Pinpoint the cell where the given text exists, returning its (x, y) midpoint coordinate. 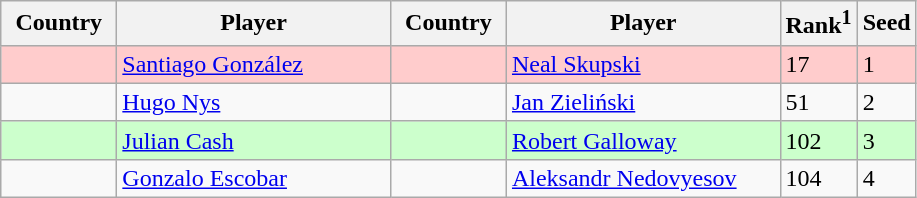
Julian Cash (254, 140)
Jan Zieliński (643, 102)
17 (818, 64)
Aleksandr Nedovyesov (643, 178)
51 (818, 102)
Santiago González (254, 64)
102 (818, 140)
Robert Galloway (643, 140)
Neal Skupski (643, 64)
3 (886, 140)
Seed (886, 24)
104 (818, 178)
1 (886, 64)
2 (886, 102)
Hugo Nys (254, 102)
Gonzalo Escobar (254, 178)
4 (886, 178)
Rank1 (818, 24)
